Return the (X, Y) coordinate for the center point of the cell that contains the specified text.  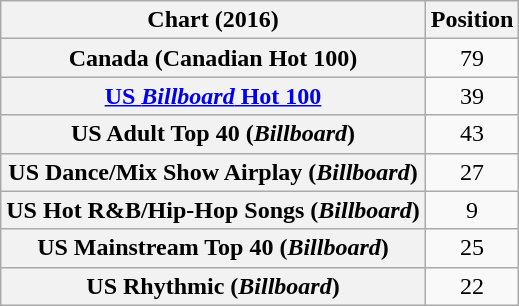
9 (472, 210)
US Mainstream Top 40 (Billboard) (213, 248)
US Adult Top 40 (Billboard) (213, 134)
US Dance/Mix Show Airplay (Billboard) (213, 172)
US Billboard Hot 100 (213, 96)
27 (472, 172)
43 (472, 134)
79 (472, 58)
39 (472, 96)
US Rhythmic (Billboard) (213, 286)
Position (472, 20)
US Hot R&B/Hip-Hop Songs (Billboard) (213, 210)
25 (472, 248)
22 (472, 286)
Canada (Canadian Hot 100) (213, 58)
Chart (2016) (213, 20)
